Identify which cell holds the provided text, then report its (X, Y) central coordinate. 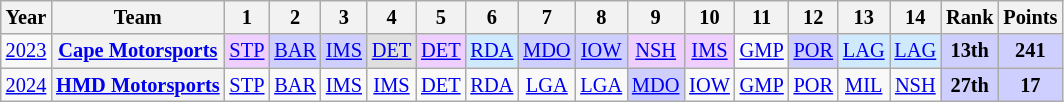
8 (601, 17)
Cape Motorsports (138, 51)
13 (864, 17)
13th (970, 51)
241 (1030, 51)
HMD Motorsports (138, 85)
MIL (864, 85)
2024 (26, 85)
14 (916, 17)
Rank (970, 17)
Team (138, 17)
10 (709, 17)
2023 (26, 51)
5 (440, 17)
4 (392, 17)
11 (762, 17)
Points (1030, 17)
12 (814, 17)
9 (656, 17)
1 (248, 17)
7 (546, 17)
2 (295, 17)
3 (344, 17)
27th (970, 85)
17 (1030, 85)
Year (26, 17)
6 (492, 17)
